Output the (X, Y) coordinate of the center of the cell containing the given text.  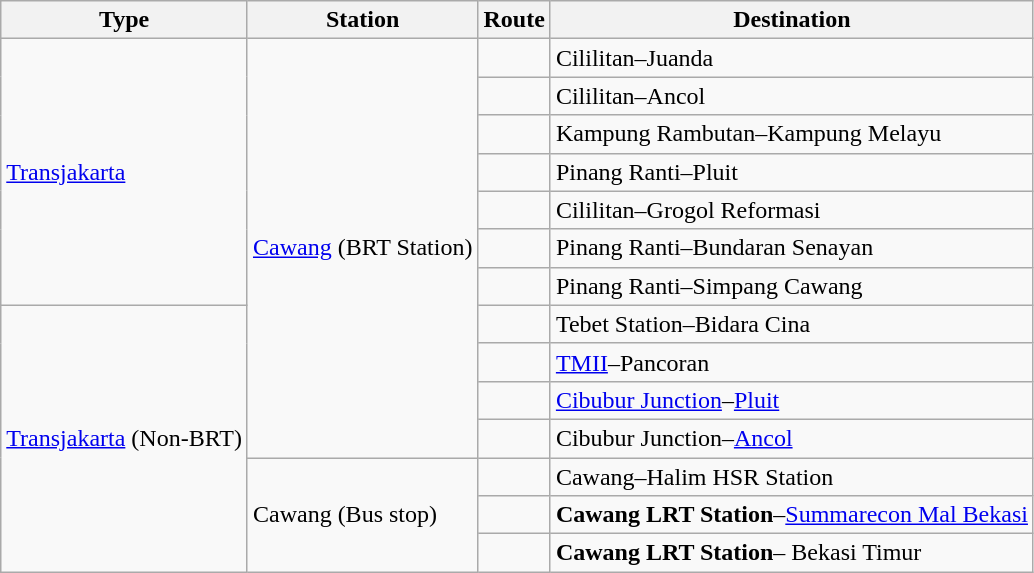
Cawang (BRT Station) (362, 248)
Transjakarta (124, 172)
TMII–Pancoran (792, 362)
Destination (792, 20)
Cililitan–Juanda (792, 58)
Cibubur Junction–Ancol (792, 438)
Station (362, 20)
Cibubur Junction–Pluit (792, 400)
Route (514, 20)
Cawang–Halim HSR Station (792, 477)
Cililitan–Grogol Reformasi (792, 210)
Type (124, 20)
Kampung Rambutan–Kampung Melayu (792, 134)
Transjakarta (Non-BRT) (124, 438)
Cawang (Bus stop) (362, 515)
Pinang Ranti–Pluit (792, 172)
Pinang Ranti–Bundaran Senayan (792, 248)
Tebet Station–Bidara Cina (792, 324)
Cawang LRT Station–Summarecon Mal Bekasi (792, 515)
Pinang Ranti–Simpang Cawang (792, 286)
Cawang LRT Station– Bekasi Timur (792, 553)
Cililitan–Ancol (792, 96)
